Return the [x, y] coordinate for the center point of the cell that contains the specified text.  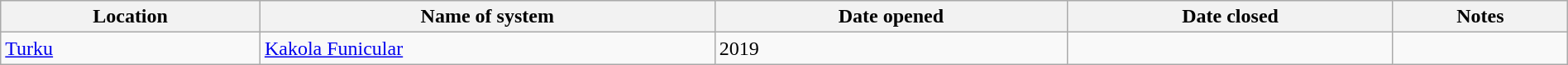
Name of system [487, 17]
2019 [892, 48]
Turku [131, 48]
Notes [1480, 17]
Date opened [892, 17]
Kakola Funicular [487, 48]
Location [131, 17]
Date closed [1231, 17]
